Find where the given text appears and provide that cell's center as (X, Y) coordinate. 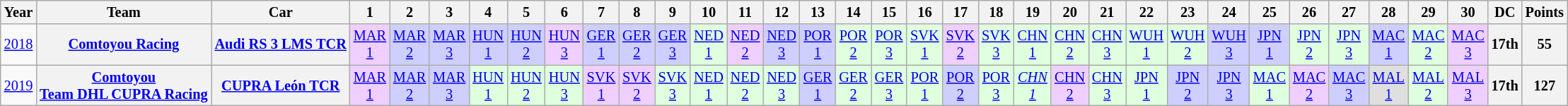
13 (818, 12)
127 (1545, 86)
Car (281, 12)
2019 (18, 86)
25 (1270, 12)
WUH2 (1187, 45)
7 (601, 12)
MAL3 (1468, 86)
4 (488, 12)
6 (564, 12)
22 (1146, 12)
24 (1229, 12)
9 (673, 12)
21 (1108, 12)
Audi RS 3 LMS TCR (281, 45)
1 (370, 12)
MAL2 (1428, 86)
CUPRA León TCR (281, 86)
ComtoyouTeam DHL CUPRA Racing (123, 86)
18 (996, 12)
20 (1069, 12)
30 (1468, 12)
5 (526, 12)
8 (637, 12)
2018 (18, 45)
MAL1 (1388, 86)
17 (960, 12)
16 (924, 12)
2 (410, 12)
27 (1349, 12)
12 (782, 12)
WUH3 (1229, 45)
Points (1545, 12)
3 (449, 12)
26 (1309, 12)
Team (123, 12)
10 (709, 12)
28 (1388, 12)
14 (853, 12)
19 (1033, 12)
DC (1505, 12)
15 (889, 12)
Year (18, 12)
23 (1187, 12)
29 (1428, 12)
WUH1 (1146, 45)
11 (745, 12)
Comtoyou Racing (123, 45)
55 (1545, 45)
